Extract the (x, y) coordinate from the center of the cell holding the provided text.  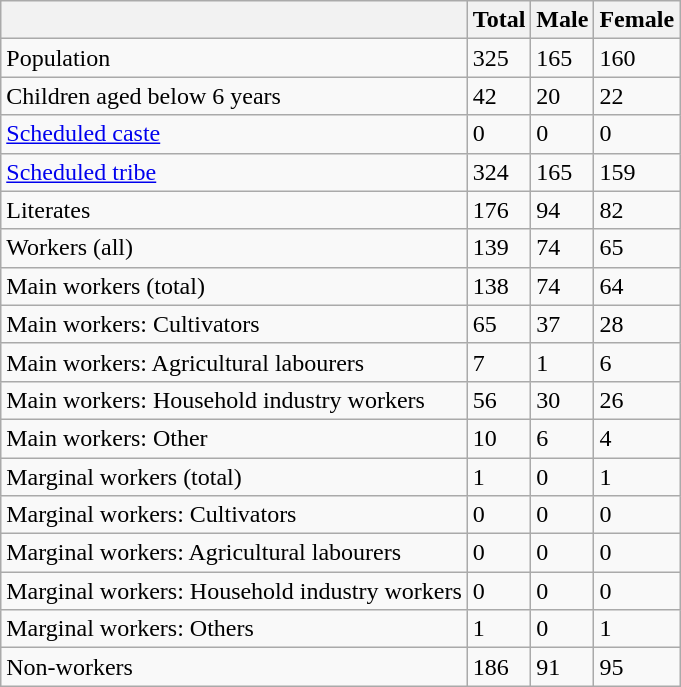
42 (499, 96)
138 (499, 286)
37 (562, 324)
22 (637, 96)
Non-workers (234, 667)
Scheduled caste (234, 134)
Main workers: Agricultural labourers (234, 362)
325 (499, 58)
176 (499, 210)
Main workers: Household industry workers (234, 400)
Marginal workers: Agricultural labourers (234, 553)
Workers (all) (234, 248)
82 (637, 210)
4 (637, 438)
Main workers (total) (234, 286)
186 (499, 667)
Marginal workers: Household industry workers (234, 591)
Marginal workers (total) (234, 477)
Scheduled tribe (234, 172)
Literates (234, 210)
30 (562, 400)
64 (637, 286)
160 (637, 58)
Marginal workers: Others (234, 629)
10 (499, 438)
Total (499, 20)
28 (637, 324)
Male (562, 20)
159 (637, 172)
26 (637, 400)
139 (499, 248)
95 (637, 667)
56 (499, 400)
Female (637, 20)
20 (562, 96)
7 (499, 362)
94 (562, 210)
Children aged below 6 years (234, 96)
324 (499, 172)
Main workers: Other (234, 438)
91 (562, 667)
Marginal workers: Cultivators (234, 515)
Population (234, 58)
Main workers: Cultivators (234, 324)
